Provide the (X, Y) coordinate of the cell's center where the given text is located.  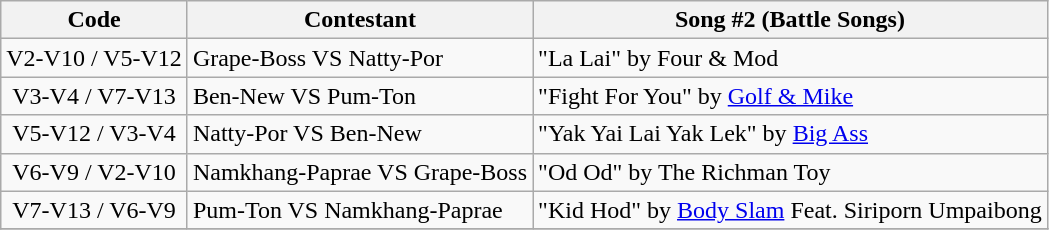
Song #2 (Battle Songs) (790, 20)
"Yak Yai Lai Yak Lek" by Big Ass (790, 134)
"Fight For You" by Golf & Mike (790, 96)
V6-V9 / V2-V10 (94, 172)
"Kid Hod" by Body Slam Feat. Siriporn Umpaibong (790, 210)
Natty-Por VS Ben-New (360, 134)
Ben-New VS Pum-Ton (360, 96)
"Od Od" by The Richman Toy (790, 172)
Code (94, 20)
Namkhang-Paprae VS Grape-Boss (360, 172)
Contestant (360, 20)
"La Lai" by Four & Mod (790, 58)
V3-V4 / V7-V13 (94, 96)
V7-V13 / V6-V9 (94, 210)
Pum-Ton VS Namkhang-Paprae (360, 210)
V2-V10 / V5-V12 (94, 58)
Grape-Boss VS Natty-Por (360, 58)
V5-V12 / V3-V4 (94, 134)
